Return (x, y) of the center of cell containing provided text 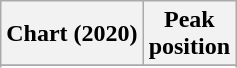
Chart (2020) (72, 34)
Peakposition (189, 34)
